Detect which cell encompasses the target text, then output its (X, Y) center coordinate. 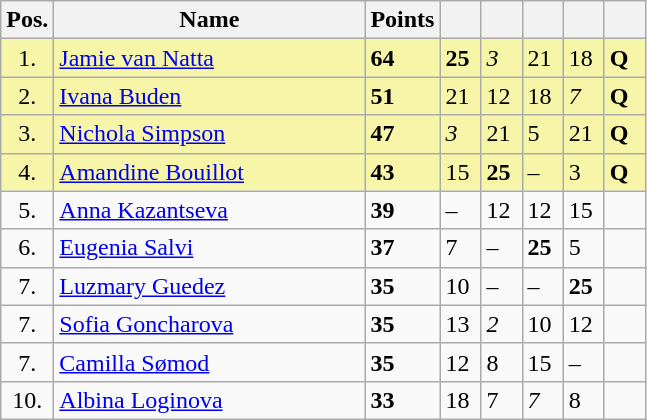
51 (402, 96)
43 (402, 172)
33 (402, 400)
3. (28, 134)
Sofia Goncharova (210, 324)
1. (28, 58)
Name (210, 20)
39 (402, 210)
4. (28, 172)
Pos. (28, 20)
64 (402, 58)
37 (402, 248)
Eugenia Salvi (210, 248)
Points (402, 20)
10. (28, 400)
Amandine Bouillot (210, 172)
2 (502, 324)
Ivana Buden (210, 96)
5. (28, 210)
2. (28, 96)
6. (28, 248)
Luzmary Guedez (210, 286)
13 (460, 324)
Jamie van Natta (210, 58)
Albina Loginova (210, 400)
47 (402, 134)
Anna Kazantseva (210, 210)
Nichola Simpson (210, 134)
Camilla Sømod (210, 362)
